Output the [X, Y] coordinate of the center of the cell containing the given text.  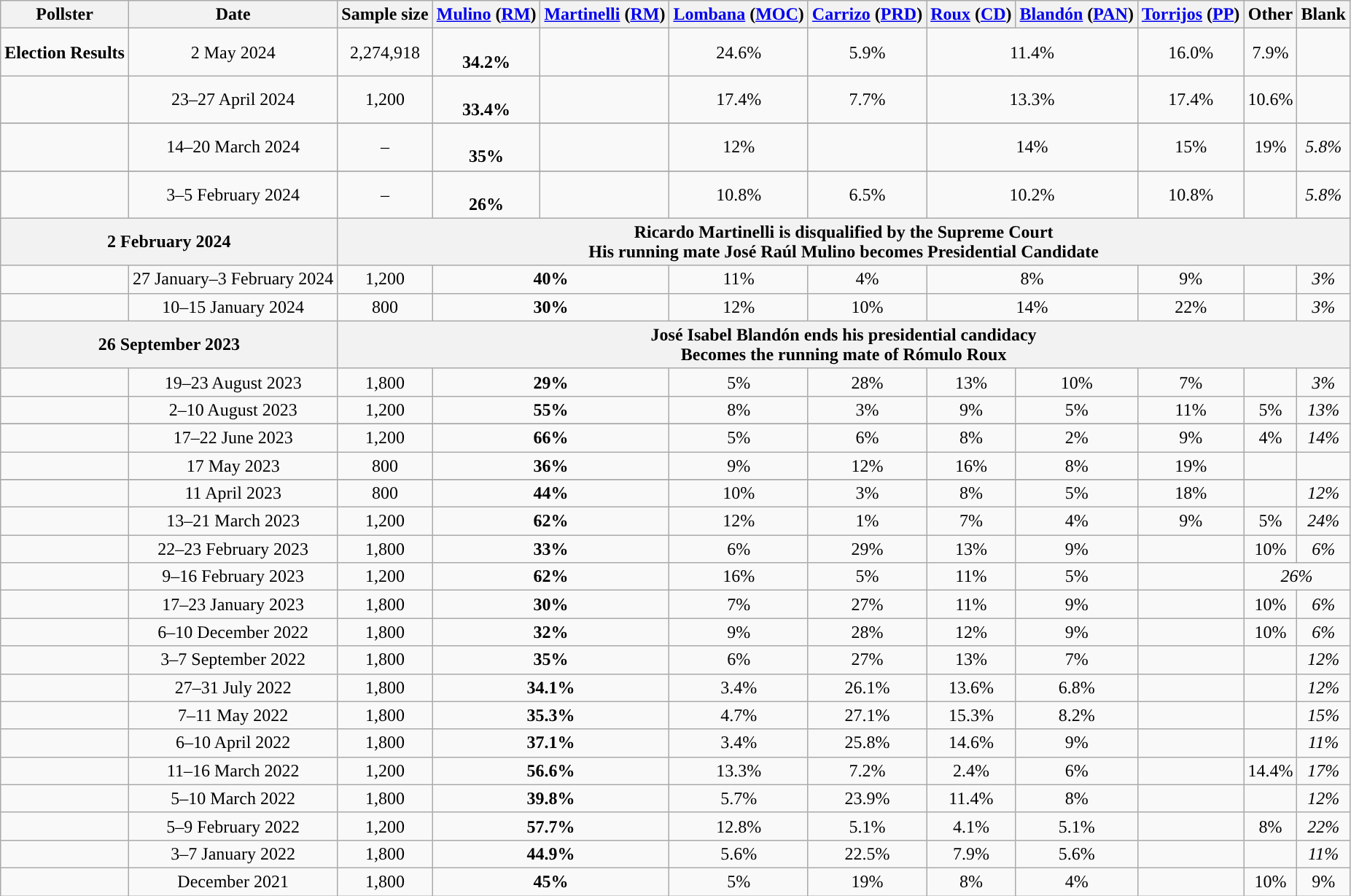
55% [551, 410]
Carrizo (PRD) [867, 15]
José Isabel Blandón ends his presidential candidacyBecomes the running mate of Rómulo Roux [844, 344]
7–11 May 2022 [233, 715]
11–16 March 2022 [233, 771]
24% [1323, 521]
40% [551, 279]
5.9% [867, 52]
56.6% [551, 771]
27–31 July 2022 [233, 687]
23–27 April 2024 [233, 99]
13–21 March 2023 [233, 521]
2.4% [971, 771]
14.4% [1270, 771]
35.3% [551, 715]
10.2% [1032, 194]
10–15 January 2024 [233, 307]
14.6% [971, 743]
3–7 January 2022 [233, 854]
2% [1076, 437]
December 2021 [233, 881]
44.9% [551, 854]
Other [1270, 15]
Martinelli (RM) [605, 15]
27 January–3 February 2024 [233, 279]
6.8% [1076, 687]
37.1% [551, 743]
Ricardo Martinelli is disqualified by the Supreme CourtHis running mate José Raúl Mulino becomes Presidential Candidate [844, 242]
16.0% [1190, 52]
7.2% [867, 771]
8.2% [1076, 715]
2 May 2024 [233, 52]
Roux (CD) [971, 15]
11 April 2023 [233, 494]
34.1% [551, 687]
13.6% [971, 687]
4.1% [971, 826]
26 September 2023 [169, 344]
19–23 August 2023 [233, 382]
34.2% [486, 52]
2 February 2024 [169, 242]
Blank [1323, 15]
25.8% [867, 743]
Mulino (RM) [486, 15]
3–7 September 2022 [233, 660]
Date [233, 15]
7.7% [867, 99]
Election Results [65, 52]
Sample size [385, 15]
5–9 February 2022 [233, 826]
Torrijos (PP) [1190, 15]
33.4% [486, 99]
17–22 June 2023 [233, 437]
22–23 February 2023 [233, 549]
1% [867, 521]
5–10 March 2022 [233, 798]
27.1% [867, 715]
44% [551, 494]
3–5 February 2024 [233, 194]
39.8% [551, 798]
Lombana (MOC) [739, 15]
14–20 March 2024 [233, 147]
15.3% [971, 715]
24.6% [739, 52]
6.5% [867, 194]
2–10 August 2023 [233, 410]
33% [551, 549]
6–10 April 2022 [233, 743]
9–16 February 2023 [233, 577]
17–23 January 2023 [233, 604]
10.6% [1270, 99]
57.7% [551, 826]
45% [551, 881]
26.1% [867, 687]
2,274,918 [385, 52]
23.9% [867, 798]
4.7% [739, 715]
17% [1323, 771]
66% [551, 437]
32% [551, 632]
Blandón (PAN) [1076, 15]
12.8% [739, 826]
Pollster [65, 15]
5.7% [739, 798]
18% [1190, 494]
36% [551, 466]
22.5% [867, 854]
6–10 December 2022 [233, 632]
17 May 2023 [233, 466]
